Extract the [x, y] coordinate from the center of the cell holding the provided text.  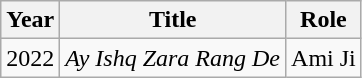
Title [173, 20]
Year [30, 20]
Ay Ishq Zara Rang De [173, 58]
Ami Ji [324, 58]
Role [324, 20]
2022 [30, 58]
